Return the (X, Y) coordinate for the center point of the cell that contains the specified text.  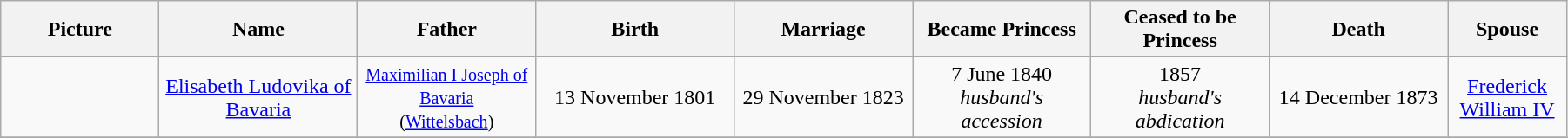
Maximilian I Joseph of Bavaria(Wittelsbach) (447, 97)
Became Princess (1002, 30)
Frederick William IV (1507, 97)
Birth (635, 30)
Elisabeth Ludovika of Bavaria (258, 97)
Spouse (1507, 30)
Death (1359, 30)
Name (258, 30)
Picture (80, 30)
13 November 1801 (635, 97)
7 June 1840husband's accession (1002, 97)
29 November 1823 (823, 97)
14 December 1873 (1359, 97)
Marriage (823, 30)
Ceased to be Princess (1180, 30)
Father (447, 30)
1857husband's abdication (1180, 97)
